Extract the [X, Y] coordinate from the center of the cell holding the provided text.  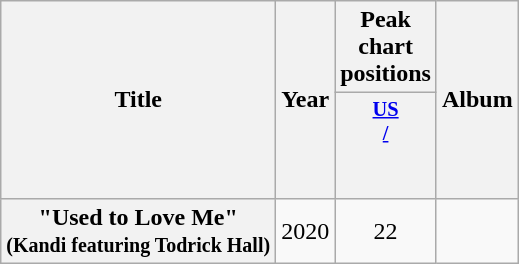
22 [386, 230]
Year [306, 100]
Peak chart positions [386, 47]
Album [477, 100]
Title [138, 100]
US/ [386, 146]
2020 [306, 230]
"Used to Love Me"(Kandi featuring Todrick Hall) [138, 230]
